Extract the [x, y] coordinate from the center of the cell holding the provided text.  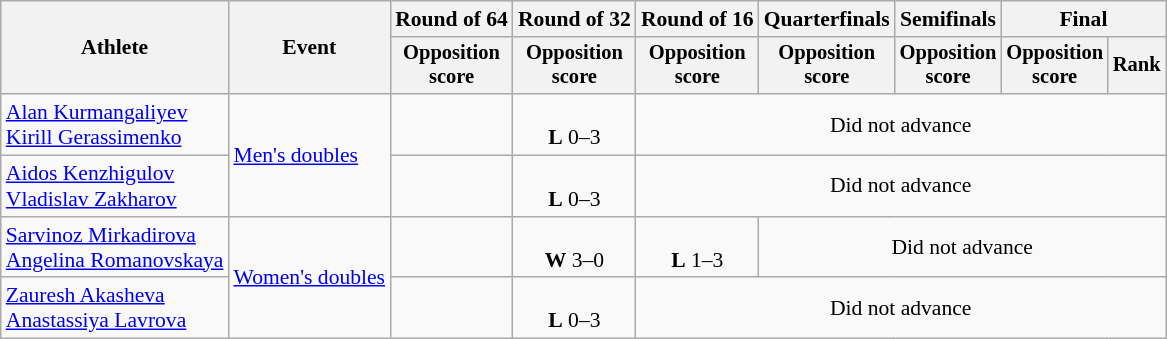
L 1–3 [698, 248]
Women's doubles [309, 278]
Round of 32 [574, 19]
Athlete [115, 48]
Final [1083, 19]
Alan KurmangaliyevKirill Gerassimenko [115, 124]
Men's doubles [309, 155]
Rank [1137, 66]
Event [309, 48]
Round of 16 [698, 19]
W 3–0 [574, 248]
Quarterfinals [827, 19]
Round of 64 [452, 19]
Aidos KenzhigulovVladislav Zakharov [115, 186]
Sarvinoz MirkadirovaAngelina Romanovskaya [115, 248]
Semifinals [948, 19]
Zauresh AkashevaAnastassiya Lavrova [115, 308]
